From the cell containing the given text, extract its center point as (X, Y) coordinate. 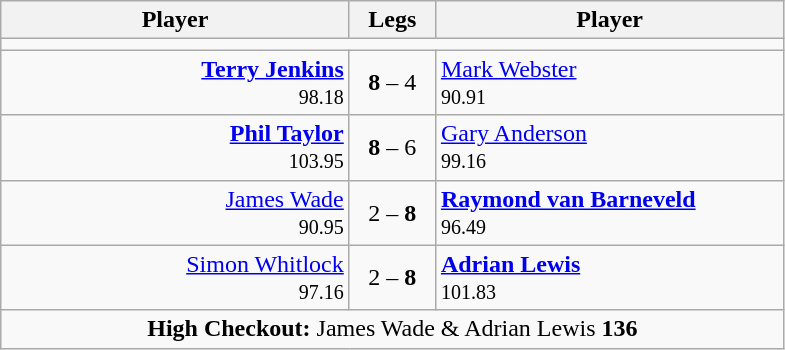
Gary Anderson 99.16 (610, 148)
Legs (392, 20)
Mark Webster 90.91 (610, 82)
Terry Jenkins 98.18 (176, 82)
James Wade 90.95 (176, 212)
Raymond van Barneveld 96.49 (610, 212)
Simon Whitlock 97.16 (176, 278)
Adrian Lewis 101.83 (610, 278)
8 – 6 (392, 148)
High Checkout: James Wade & Adrian Lewis 136 (392, 329)
8 – 4 (392, 82)
Phil Taylor 103.95 (176, 148)
